Pinpoint the cell where the given text exists, returning its (x, y) midpoint coordinate. 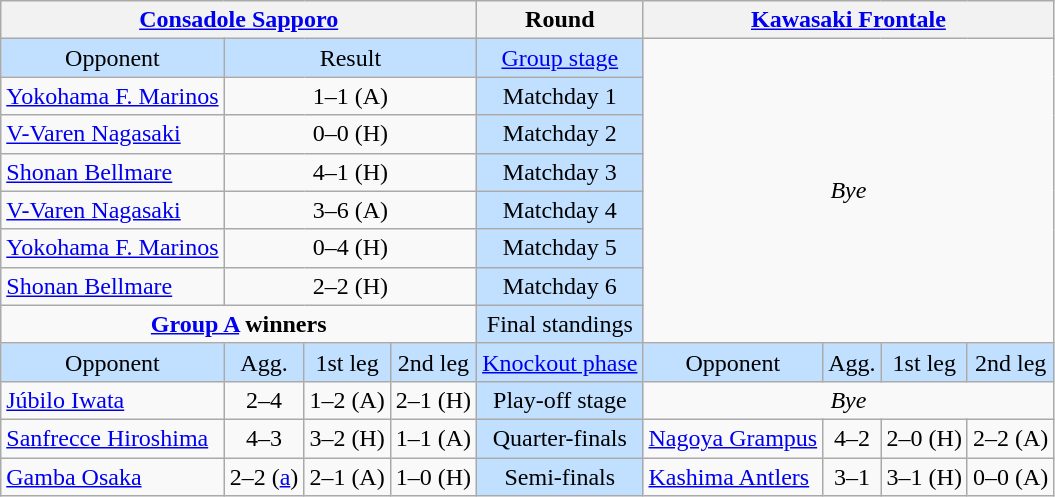
2–2 (a) (264, 477)
Consadole Sapporo (239, 20)
Gamba Osaka (112, 477)
2–2 (H) (350, 286)
Final standings (560, 324)
2–1 (H) (433, 400)
Sanfrecce Hiroshima (112, 438)
3–6 (A) (350, 210)
Matchday 3 (560, 172)
Round (560, 20)
1–0 (H) (433, 477)
Quarter-finals (560, 438)
Nagoya Grampus (733, 438)
0–0 (H) (350, 134)
3–1 (852, 477)
3–2 (H) (347, 438)
Kawasaki Frontale (848, 20)
Kashima Antlers (733, 477)
Group A winners (239, 324)
4–3 (264, 438)
2–2 (A) (1010, 438)
2–1 (A) (347, 477)
3–1 (H) (924, 477)
Knockout phase (560, 362)
Matchday 4 (560, 210)
Result (350, 58)
Matchday 5 (560, 248)
Matchday 6 (560, 286)
2–0 (H) (924, 438)
4–2 (852, 438)
Play-off stage (560, 400)
0–4 (H) (350, 248)
Group stage (560, 58)
4–1 (H) (350, 172)
1–2 (A) (347, 400)
Matchday 1 (560, 96)
Júbilo Iwata (112, 400)
0–0 (A) (1010, 477)
2–4 (264, 400)
Matchday 2 (560, 134)
Semi-finals (560, 477)
